Capture the cell that displays the provided text and extract its [x, y] central coordinate. 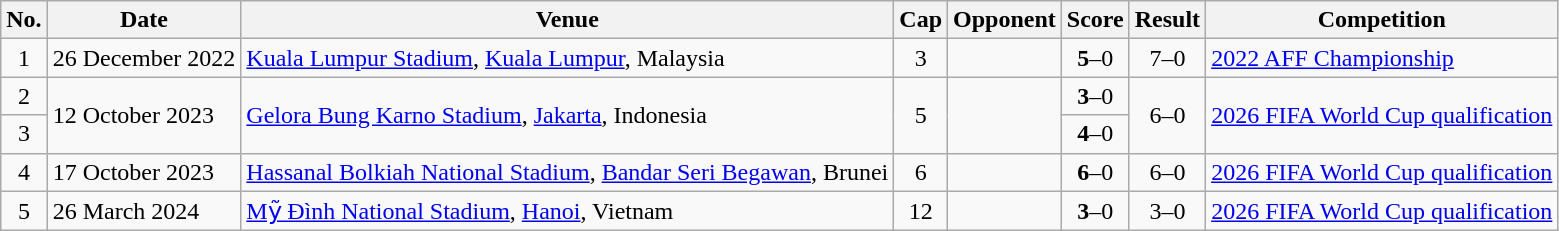
4–0 [1095, 134]
Hassanal Bolkiah National Stadium, Bandar Seri Begawan, Brunei [568, 172]
Venue [568, 20]
Opponent [1005, 20]
Score [1095, 20]
Result [1167, 20]
5–0 [1095, 58]
Date [144, 20]
2022 AFF Championship [1382, 58]
2 [24, 96]
12 [921, 211]
4 [24, 172]
12 October 2023 [144, 115]
1 [24, 58]
6 [921, 172]
7–0 [1167, 58]
Kuala Lumpur Stadium, Kuala Lumpur, Malaysia [568, 58]
Cap [921, 20]
No. [24, 20]
Mỹ Đình National Stadium, Hanoi, Vietnam [568, 211]
Competition [1382, 20]
Gelora Bung Karno Stadium, Jakarta, Indonesia [568, 115]
26 March 2024 [144, 211]
17 October 2023 [144, 172]
26 December 2022 [144, 58]
